Return the (x, y) coordinate for the center point of the cell that contains the specified text.  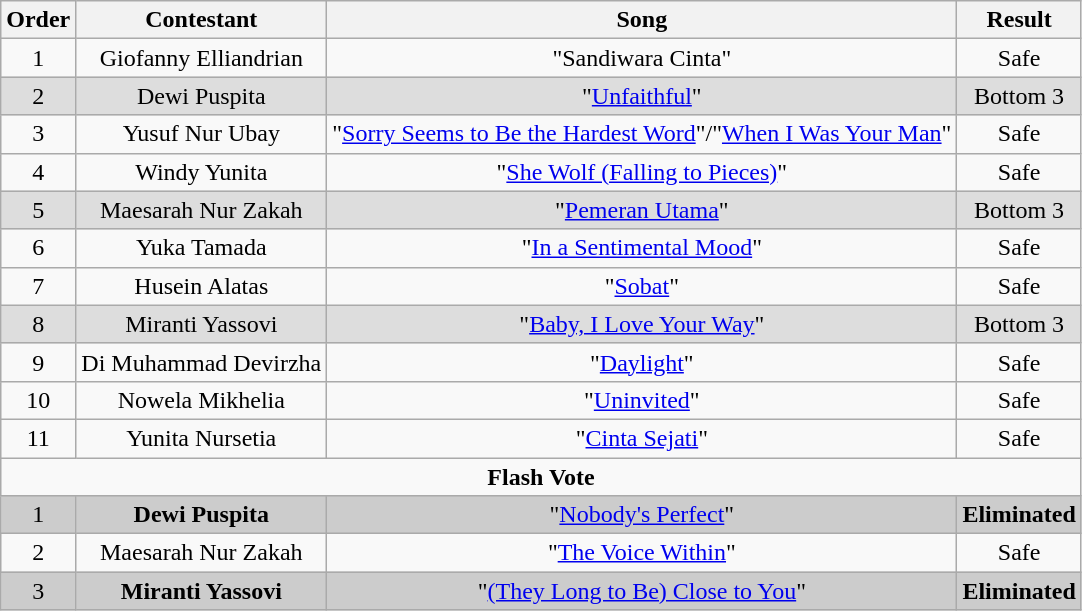
7 (38, 286)
Order (38, 20)
11 (38, 438)
9 (38, 362)
"In a Sentimental Mood" (642, 248)
Yuka Tamada (202, 248)
5 (38, 210)
10 (38, 400)
"Cinta Sejati" (642, 438)
"Daylight" (642, 362)
"(They Long to Be) Close to You" (642, 591)
Contestant (202, 20)
Husein Alatas (202, 286)
Song (642, 20)
Windy Yunita (202, 172)
"She Wolf (Falling to Pieces)" (642, 172)
"Baby, I Love Your Way" (642, 324)
Di Muhammad Devirzha (202, 362)
Yunita Nursetia (202, 438)
4 (38, 172)
8 (38, 324)
"Pemeran Utama" (642, 210)
"Sorry Seems to Be the Hardest Word"/"When I Was Your Man" (642, 134)
Nowela Mikhelia (202, 400)
"Sandiwara Cinta" (642, 58)
"Nobody's Perfect" (642, 515)
Yusuf Nur Ubay (202, 134)
6 (38, 248)
Result (1019, 20)
Giofanny Elliandrian (202, 58)
"Unfaithful" (642, 96)
Flash Vote (542, 477)
"The Voice Within" (642, 553)
"Uninvited" (642, 400)
"Sobat" (642, 286)
